Find where the given text appears and provide that cell's center as [X, Y] coordinate. 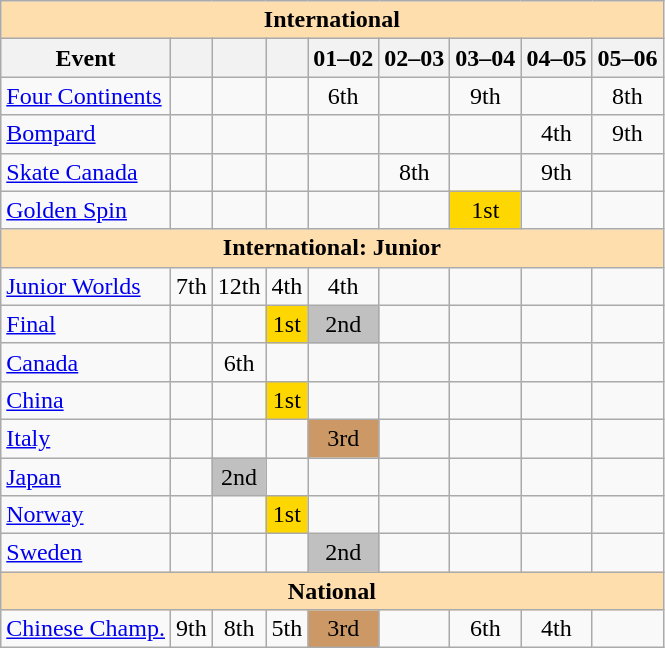
Sweden [86, 553]
Final [86, 324]
Four Continents [86, 96]
01–02 [344, 58]
03–04 [486, 58]
Skate Canada [86, 172]
Norway [86, 515]
Event [86, 58]
02–03 [414, 58]
Golden Spin [86, 210]
7th [191, 286]
China [86, 400]
04–05 [556, 58]
Chinese Champ. [86, 629]
International: Junior [332, 248]
5th [287, 629]
International [332, 20]
12th [239, 286]
Bompard [86, 134]
05–06 [628, 58]
Italy [86, 438]
Junior Worlds [86, 286]
Canada [86, 362]
Japan [86, 477]
National [332, 591]
